For the text-containing cell, return its midpoint in [x, y] coordinate format. 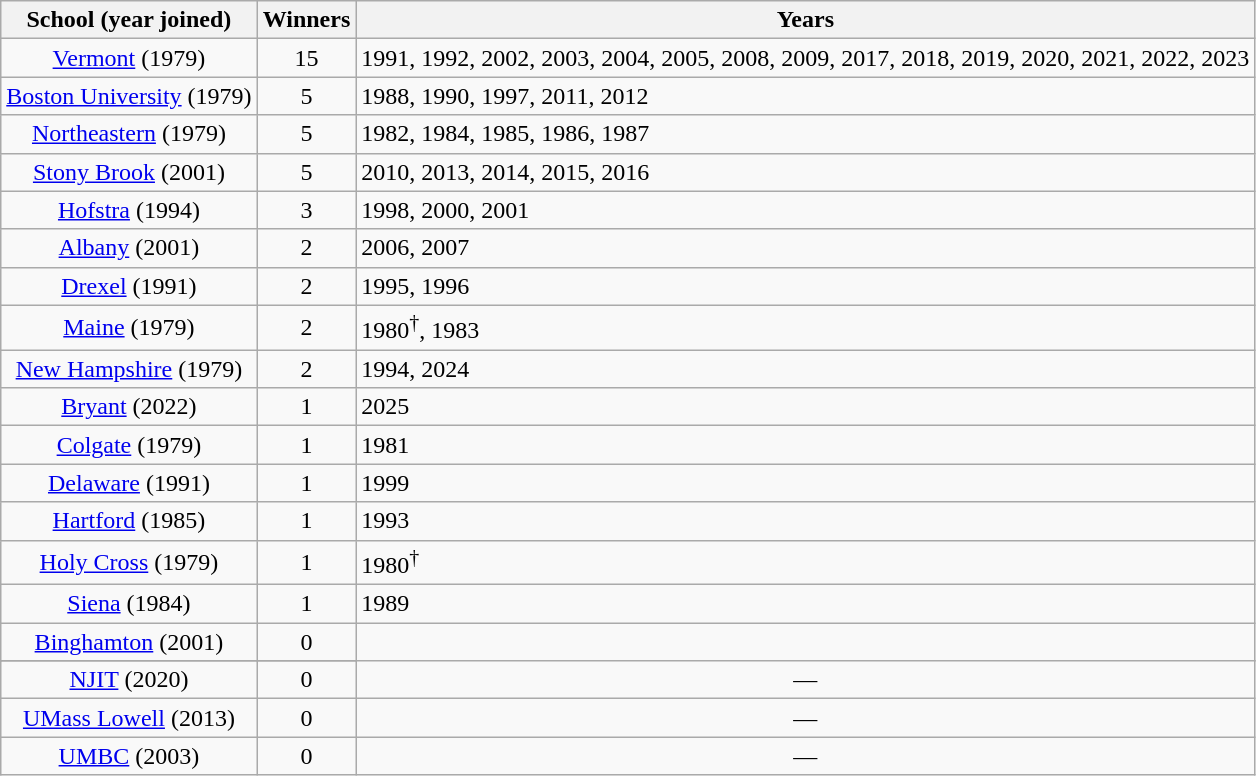
Hofstra (1994) [129, 210]
Holy Cross (1979) [129, 562]
1980†, 1983 [806, 328]
Drexel (1991) [129, 286]
UMBC (2003) [129, 756]
Vermont (1979) [129, 58]
1982, 1984, 1985, 1986, 1987 [806, 134]
NJIT (2020) [129, 680]
2025 [806, 407]
1989 [806, 604]
Bryant (2022) [129, 407]
2010, 2013, 2014, 2015, 2016 [806, 172]
Years [806, 20]
1993 [806, 521]
Hartford (1985) [129, 521]
3 [306, 210]
Delaware (1991) [129, 483]
Albany (2001) [129, 248]
Boston University (1979) [129, 96]
Colgate (1979) [129, 445]
1980† [806, 562]
1988, 1990, 1997, 2011, 2012 [806, 96]
1999 [806, 483]
Siena (1984) [129, 604]
Winners [306, 20]
1991, 1992, 2002, 2003, 2004, 2005, 2008, 2009, 2017, 2018, 2019, 2020, 2021, 2022, 2023 [806, 58]
1994, 2024 [806, 369]
1995, 1996 [806, 286]
School (year joined) [129, 20]
1998, 2000, 2001 [806, 210]
Binghamton (2001) [129, 642]
15 [306, 58]
2006, 2007 [806, 248]
UMass Lowell (2013) [129, 718]
New Hampshire (1979) [129, 369]
Northeastern (1979) [129, 134]
Stony Brook (2001) [129, 172]
1981 [806, 445]
Maine (1979) [129, 328]
